Determine the (x, y) coordinate at the center of the cell enclosing the given text.  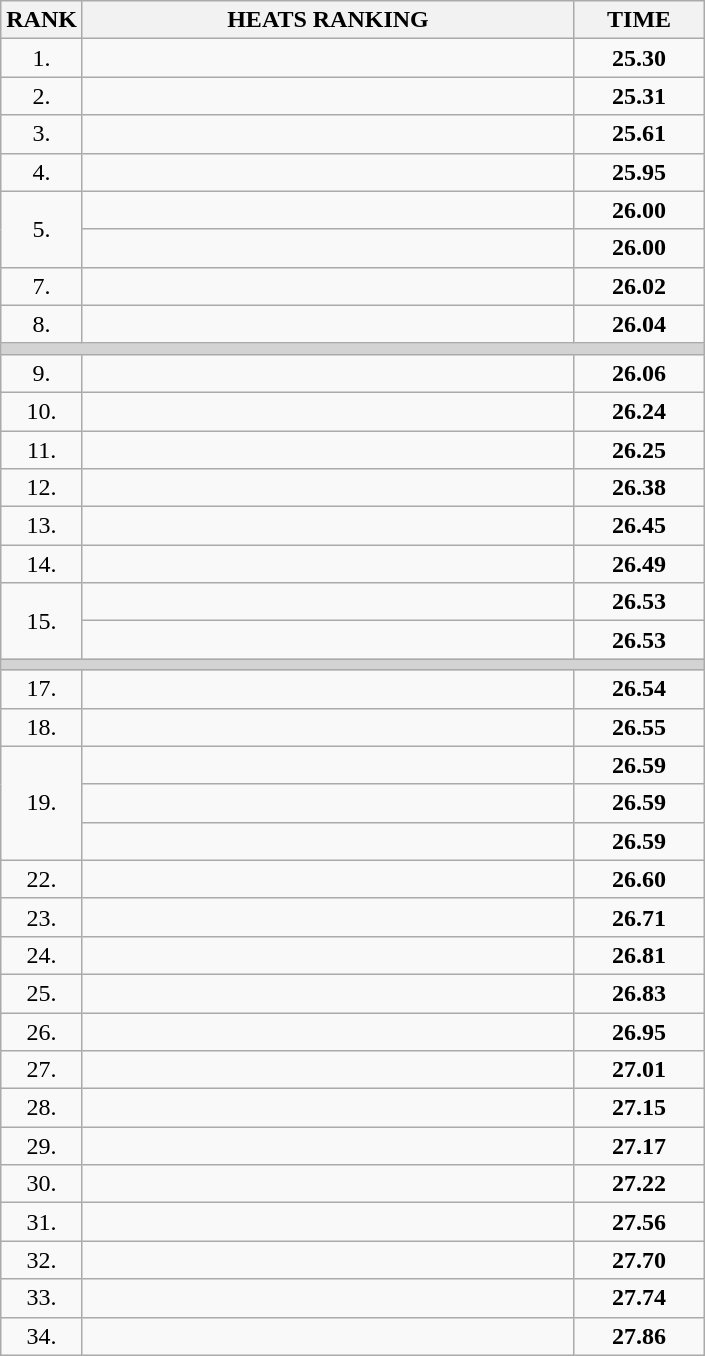
27.70 (640, 1260)
26.24 (640, 411)
15. (42, 621)
27.15 (640, 1108)
27.17 (640, 1146)
8. (42, 324)
26.54 (640, 689)
26.55 (640, 727)
26. (42, 1031)
26.25 (640, 449)
25. (42, 993)
26.04 (640, 324)
27.22 (640, 1184)
26.60 (640, 879)
27.01 (640, 1070)
2. (42, 96)
TIME (640, 20)
27.74 (640, 1298)
26.45 (640, 526)
26.49 (640, 564)
10. (42, 411)
19. (42, 803)
27.86 (640, 1336)
17. (42, 689)
1. (42, 58)
5. (42, 229)
11. (42, 449)
22. (42, 879)
29. (42, 1146)
27.56 (640, 1222)
34. (42, 1336)
26.71 (640, 917)
14. (42, 564)
3. (42, 134)
18. (42, 727)
31. (42, 1222)
4. (42, 172)
23. (42, 917)
33. (42, 1298)
26.95 (640, 1031)
24. (42, 955)
25.30 (640, 58)
26.02 (640, 286)
26.81 (640, 955)
HEATS RANKING (328, 20)
9. (42, 373)
25.61 (640, 134)
30. (42, 1184)
26.83 (640, 993)
32. (42, 1260)
25.95 (640, 172)
26.38 (640, 488)
27. (42, 1070)
28. (42, 1108)
RANK (42, 20)
12. (42, 488)
13. (42, 526)
7. (42, 286)
26.06 (640, 373)
25.31 (640, 96)
